Pinpoint the cell where the given text exists, returning its [X, Y] midpoint coordinate. 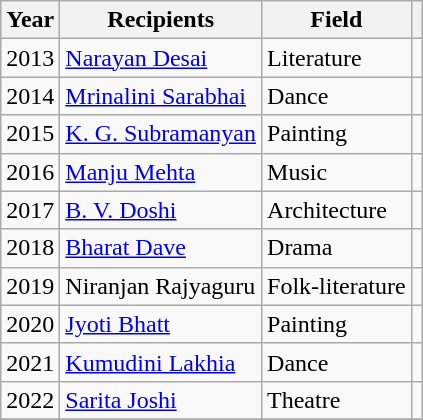
2021 [30, 362]
2020 [30, 324]
B. V. Doshi [161, 210]
Niranjan Rajyaguru [161, 286]
Drama [337, 248]
Manju Mehta [161, 172]
2017 [30, 210]
Music [337, 172]
2015 [30, 134]
2013 [30, 58]
2014 [30, 96]
Field [337, 20]
2019 [30, 286]
Literature [337, 58]
K. G. Subramanyan [161, 134]
Bharat Dave [161, 248]
Narayan Desai [161, 58]
Mrinalini Sarabhai [161, 96]
Kumudini Lakhia [161, 362]
2018 [30, 248]
Architecture [337, 210]
2022 [30, 400]
2016 [30, 172]
Theatre [337, 400]
Recipients [161, 20]
Jyoti Bhatt [161, 324]
Sarita Joshi [161, 400]
Year [30, 20]
Folk-literature [337, 286]
